Locate the cell with the specified text and output its (X, Y) center coordinate. 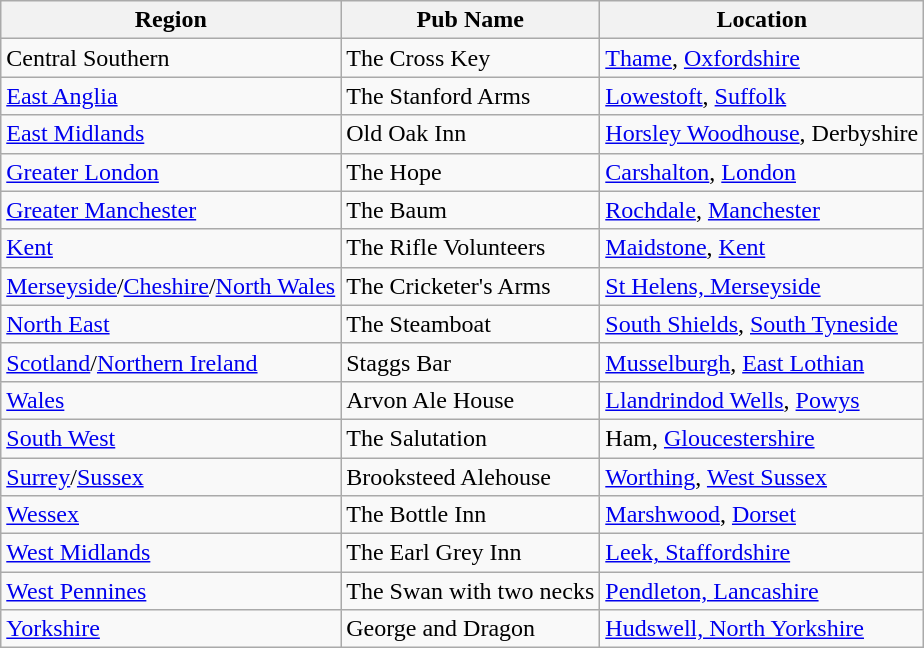
South West (171, 438)
The Salutation (470, 438)
Maidstone, Kent (762, 248)
Leek, Staffordshire (762, 553)
The Hope (470, 172)
Kent (171, 248)
Lowestoft, Suffolk (762, 96)
Worthing, West Sussex (762, 477)
Yorkshire (171, 629)
Central Southern (171, 58)
The Cricketer's Arms (470, 286)
West Pennines (171, 591)
Wales (171, 400)
St Helens, Merseyside (762, 286)
Marshwood, Dorset (762, 515)
The Earl Grey Inn (470, 553)
Staggs Bar (470, 362)
Brooksteed Alehouse (470, 477)
Ham, Gloucestershire (762, 438)
The Bottle Inn (470, 515)
Carshalton, London (762, 172)
Merseyside/Cheshire/North Wales (171, 286)
Hudswell, North Yorkshire (762, 629)
Horsley Woodhouse, Derbyshire (762, 134)
Greater Manchester (171, 210)
Scotland/Northern Ireland (171, 362)
George and Dragon (470, 629)
The Swan with two necks (470, 591)
North East (171, 324)
Pub Name (470, 20)
Llandrindod Wells, Powys (762, 400)
Pendleton, Lancashire (762, 591)
Rochdale, Manchester (762, 210)
Thame, Oxfordshire (762, 58)
Musselburgh, East Lothian (762, 362)
Arvon Ale House (470, 400)
The Cross Key (470, 58)
The Rifle Volunteers (470, 248)
Old Oak Inn (470, 134)
The Baum (470, 210)
Region (171, 20)
Greater London (171, 172)
Surrey/Sussex (171, 477)
East Midlands (171, 134)
East Anglia (171, 96)
West Midlands (171, 553)
The Stanford Arms (470, 96)
The Steamboat (470, 324)
Wessex (171, 515)
South Shields, South Tyneside (762, 324)
Location (762, 20)
